Search for the cell housing the specified text and yield its (x, y) center coordinate. 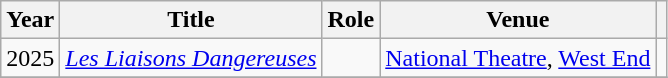
Venue (518, 20)
Les Liaisons Dangereuses (191, 58)
2025 (30, 58)
National Theatre, West End (518, 58)
Title (191, 20)
Role (351, 20)
Year (30, 20)
